Identify which cell holds the provided text, then report its [X, Y] central coordinate. 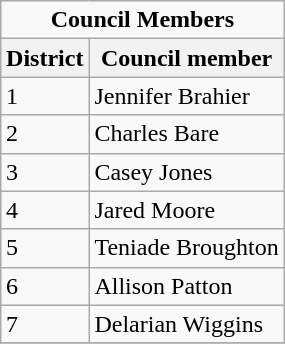
Council Members [143, 20]
Teniade Broughton [186, 248]
Council member [186, 58]
Charles Bare [186, 134]
Delarian Wiggins [186, 324]
2 [45, 134]
1 [45, 96]
3 [45, 172]
Jared Moore [186, 210]
District [45, 58]
4 [45, 210]
Jennifer Brahier [186, 96]
6 [45, 286]
Casey Jones [186, 172]
5 [45, 248]
7 [45, 324]
Allison Patton [186, 286]
